Detect which cell encompasses the target text, then output its [X, Y] center coordinate. 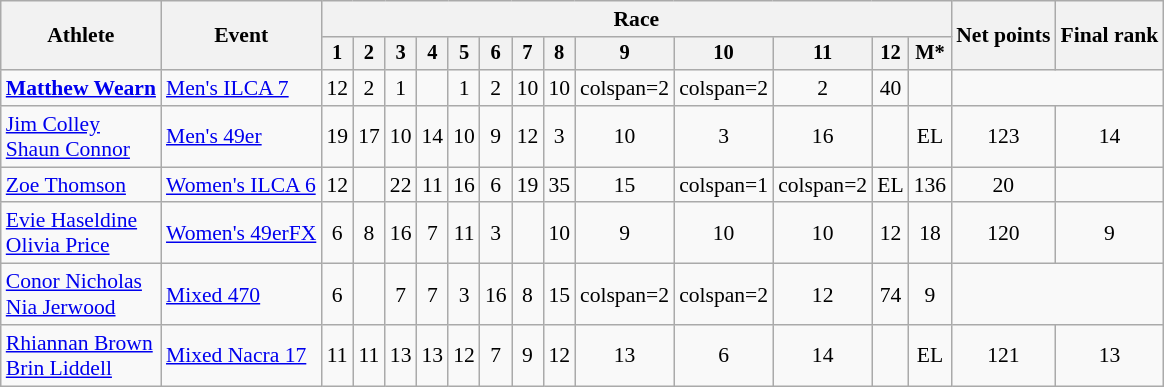
Zoe Thomson [81, 185]
Matthew Wearn [81, 88]
Final rank [1109, 36]
121 [1003, 356]
Evie HaseldineOlivia Price [81, 234]
17 [369, 136]
Women's ILCA 6 [241, 185]
Jim Colley Shaun Connor [81, 136]
22 [401, 185]
35 [559, 185]
Conor Nicholas Nia Jerwood [81, 294]
Race [636, 19]
colspan=1 [724, 185]
M* [930, 54]
120 [1003, 234]
5 [464, 54]
Women's 49erFX [241, 234]
18 [930, 234]
74 [890, 294]
Mixed 470 [241, 294]
Rhiannan Brown Brin Liddell [81, 356]
Athlete [81, 36]
136 [930, 185]
123 [1003, 136]
Event [241, 36]
Mixed Nacra 17 [241, 356]
20 [1003, 185]
Net points [1003, 36]
Men's 49er [241, 136]
4 [432, 54]
Men's ILCA 7 [241, 88]
40 [890, 88]
